Find where the given text appears and provide that cell's center as (X, Y) coordinate. 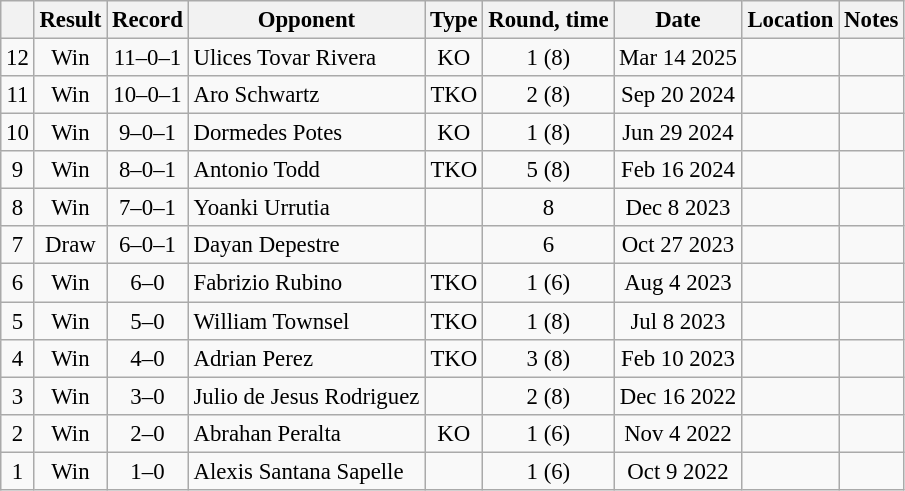
Feb 16 2024 (678, 170)
2–0 (148, 433)
11–0–1 (148, 58)
3 (18, 396)
11 (18, 95)
Julio de Jesus Rodriguez (306, 396)
Round, time (548, 20)
Notes (872, 20)
Oct 9 2022 (678, 471)
Yoanki Urrutia (306, 208)
Jul 8 2023 (678, 321)
Dormedes Potes (306, 133)
10 (18, 133)
Aro Schwartz (306, 95)
5–0 (148, 321)
2 (18, 433)
Feb 10 2023 (678, 358)
Mar 14 2025 (678, 58)
Date (678, 20)
Oct 27 2023 (678, 245)
12 (18, 58)
Record (148, 20)
Jun 29 2024 (678, 133)
Sep 20 2024 (678, 95)
4–0 (148, 358)
Abrahan Peralta (306, 433)
Type (454, 20)
1–0 (148, 471)
Draw (70, 245)
Dayan Depestre (306, 245)
Adrian Perez (306, 358)
Fabrizio Rubino (306, 283)
6–0–1 (148, 245)
9–0–1 (148, 133)
1 (18, 471)
10–0–1 (148, 95)
Ulices Tovar Rivera (306, 58)
Nov 4 2022 (678, 433)
William Townsel (306, 321)
8–0–1 (148, 170)
3 (8) (548, 358)
9 (18, 170)
5 (18, 321)
Location (790, 20)
Dec 8 2023 (678, 208)
6–0 (148, 283)
3–0 (148, 396)
Antonio Todd (306, 170)
Dec 16 2022 (678, 396)
5 (8) (548, 170)
Aug 4 2023 (678, 283)
7 (18, 245)
Opponent (306, 20)
Result (70, 20)
Alexis Santana Sapelle (306, 471)
4 (18, 358)
7–0–1 (148, 208)
